Locate the cell with the specified text and output its [X, Y] center coordinate. 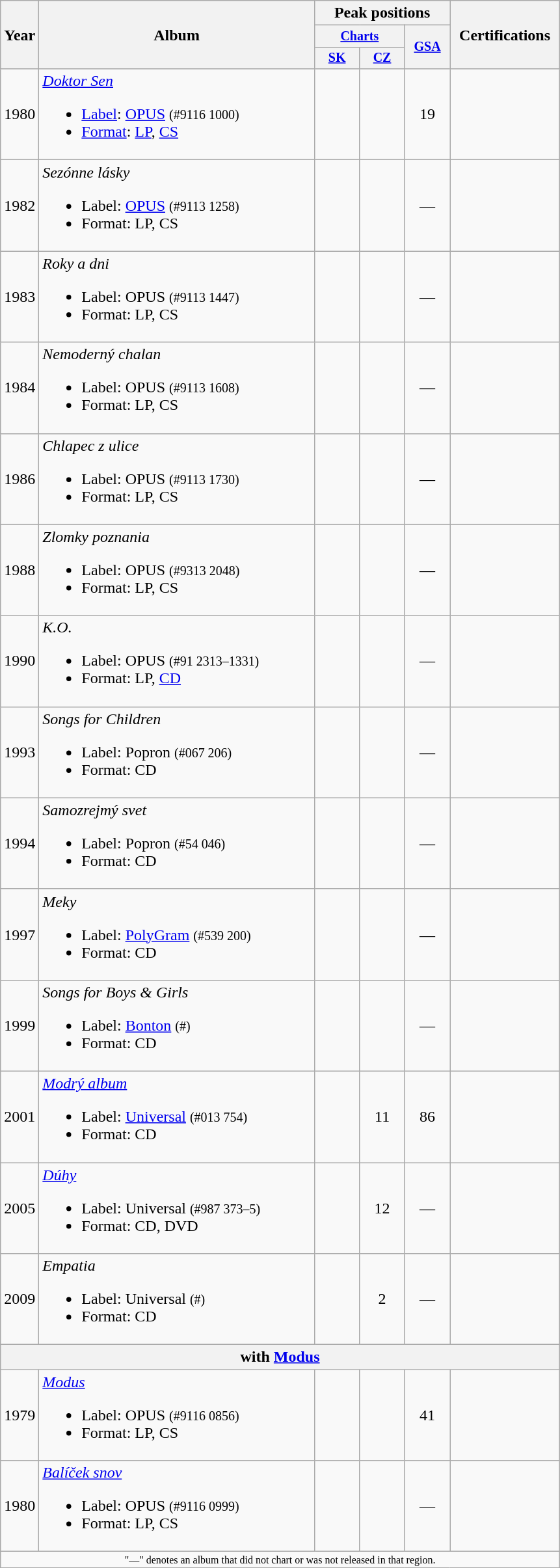
41 [427, 1415]
Roky a dniLabel: OPUS (#9113 1447)Format: LP, CS [177, 297]
1982 [20, 206]
Sezónne láskyLabel: OPUS (#9113 1258)Format: LP, CS [177, 206]
1979 [20, 1415]
1986 [20, 479]
SK [337, 57]
Songs for ChildrenLabel: Popron (#067 206)Format: CD [177, 752]
Zlomky poznaniaLabel: OPUS (#9313 2048)Format: LP, CS [177, 570]
"—" denotes an album that did not chart or was not released in that region. [280, 1560]
Songs for Boys & GirlsLabel: Bonton (#)Format: CD [177, 1025]
1999 [20, 1025]
2005 [20, 1208]
with Modus [280, 1357]
Album [177, 35]
ModusLabel: OPUS (#9116 0856)Format: LP, CS [177, 1415]
1983 [20, 297]
GSA [427, 47]
Charts [359, 36]
Certifications [505, 35]
2 [382, 1299]
1984 [20, 388]
DúhyLabel: Universal (#987 373–5)Format: CD, DVD [177, 1208]
1993 [20, 752]
K.O.Label: OPUS (#91 2313–1331)Format: LP, CD [177, 661]
Doktor SenLabel: OPUS (#9116 1000)Format: LP, CS [177, 115]
Chlapec z uliceLabel: OPUS (#9113 1730)Format: LP, CS [177, 479]
CZ [382, 57]
Modrý albumLabel: Universal (#013 754)Format: CD [177, 1116]
86 [427, 1116]
11 [382, 1116]
1990 [20, 661]
Year [20, 35]
2009 [20, 1299]
1988 [20, 570]
Peak positions [382, 13]
19 [427, 115]
EmpatiaLabel: Universal (#)Format: CD [177, 1299]
1994 [20, 843]
Nemoderný chalanLabel: OPUS (#9113 1608)Format: LP, CS [177, 388]
12 [382, 1208]
Samozrejmý svetLabel: Popron (#54 046)Format: CD [177, 843]
1997 [20, 934]
2001 [20, 1116]
MekyLabel: PolyGram (#539 200)Format: CD [177, 934]
Balíček snovLabel: OPUS (#9116 0999)Format: LP, CS [177, 1506]
